Return [x, y] of the center of cell containing provided text 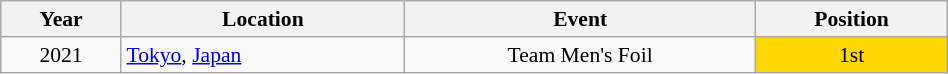
Tokyo, Japan [262, 55]
1st [852, 55]
2021 [62, 55]
Position [852, 19]
Location [262, 19]
Event [580, 19]
Year [62, 19]
Team Men's Foil [580, 55]
